For the text-containing cell, return its midpoint in [x, y] coordinate format. 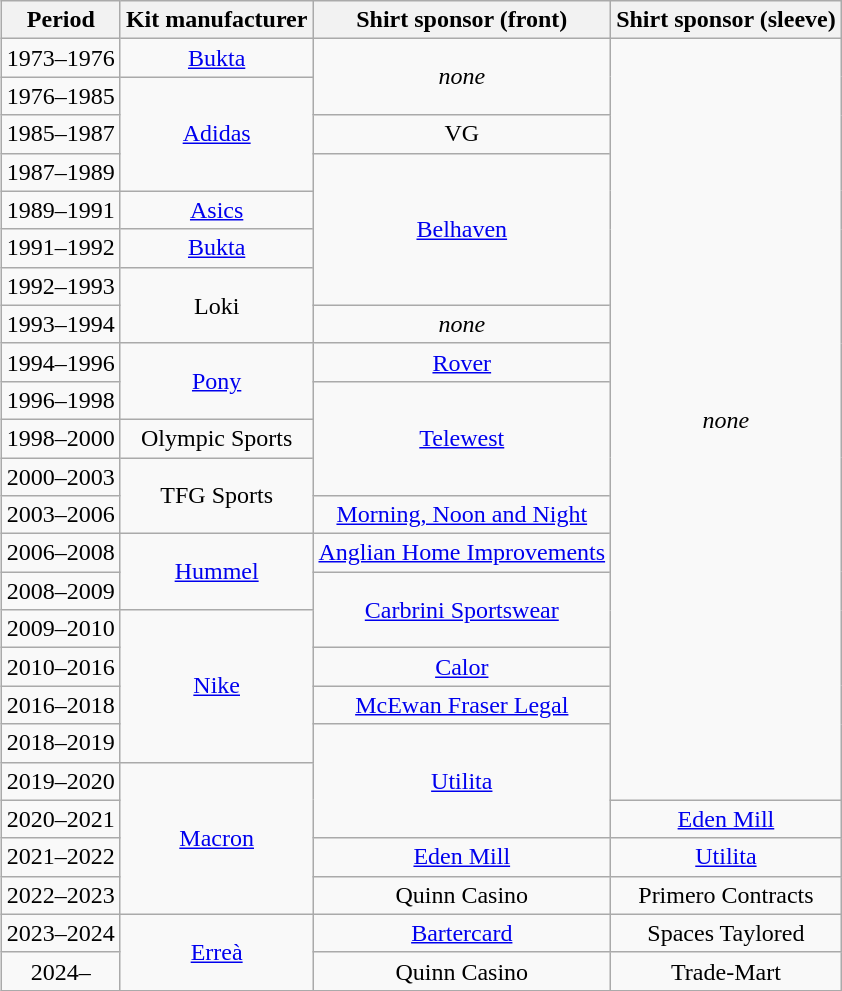
Loki [216, 305]
Period [60, 20]
Pony [216, 381]
2020–2021 [60, 819]
Anglian Home Improvements [462, 553]
Carbrini Sportswear [462, 610]
Nike [216, 686]
2019–2020 [60, 781]
Rover [462, 362]
Calor [462, 667]
Primero Contracts [726, 895]
Morning, Noon and Night [462, 515]
2008–2009 [60, 591]
Adidas [216, 134]
1992–1993 [60, 286]
Asics [216, 210]
2021–2022 [60, 857]
Erreà [216, 952]
Trade-Mart [726, 971]
2018–2019 [60, 743]
Macron [216, 838]
1994–1996 [60, 362]
TFG Sports [216, 496]
Shirt sponsor (front) [462, 20]
1993–1994 [60, 324]
Belhaven [462, 229]
Shirt sponsor (sleeve) [726, 20]
Bartercard [462, 933]
2003–2006 [60, 515]
VG [462, 134]
1991–1992 [60, 248]
2000–2003 [60, 477]
1989–1991 [60, 210]
1996–1998 [60, 400]
Olympic Sports [216, 438]
Kit manufacturer [216, 20]
Telewest [462, 438]
2023–2024 [60, 933]
Spaces Taylored [726, 933]
Hummel [216, 572]
1985–1987 [60, 134]
1998–2000 [60, 438]
2016–2018 [60, 705]
2009–2010 [60, 629]
1973–1976 [60, 58]
2022–2023 [60, 895]
2024– [60, 971]
McEwan Fraser Legal [462, 705]
1987–1989 [60, 172]
2006–2008 [60, 553]
1976–1985 [60, 96]
2010–2016 [60, 667]
